Return the (X, Y) coordinate for the center point of the cell that contains the specified text.  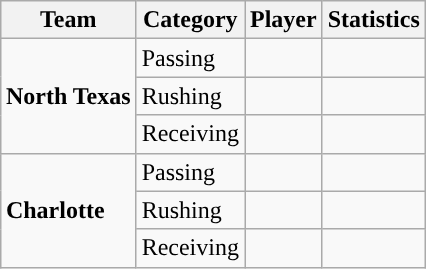
Player (283, 20)
North Texas (68, 96)
Category (190, 20)
Team (68, 20)
Statistics (374, 20)
Charlotte (68, 210)
